Extract the [X, Y] coordinate from the center of the cell holding the provided text.  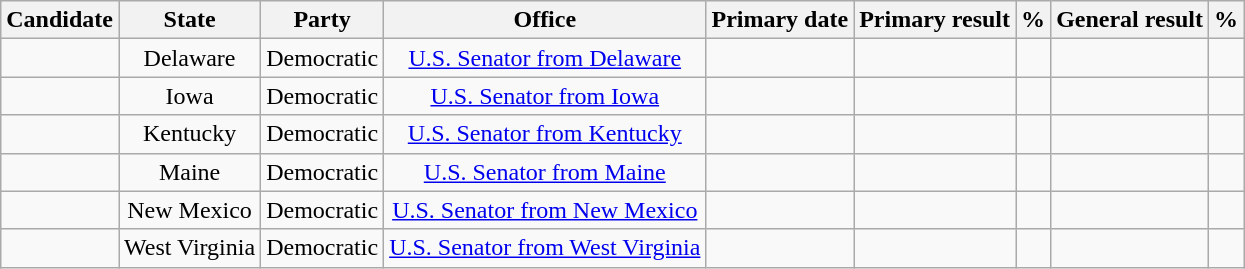
Kentucky [189, 134]
Delaware [189, 58]
General result [1130, 20]
U.S. Senator from Iowa [545, 96]
U.S. Senator from Maine [545, 172]
Primary result [935, 20]
West Virginia [189, 248]
Candidate [60, 20]
Office [545, 20]
New Mexico [189, 210]
U.S. Senator from Kentucky [545, 134]
U.S. Senator from West Virginia [545, 248]
Party [322, 20]
Iowa [189, 96]
State [189, 20]
Primary date [780, 20]
U.S. Senator from New Mexico [545, 210]
U.S. Senator from Delaware [545, 58]
Maine [189, 172]
